Pinpoint the cell where the given text exists, returning its (x, y) midpoint coordinate. 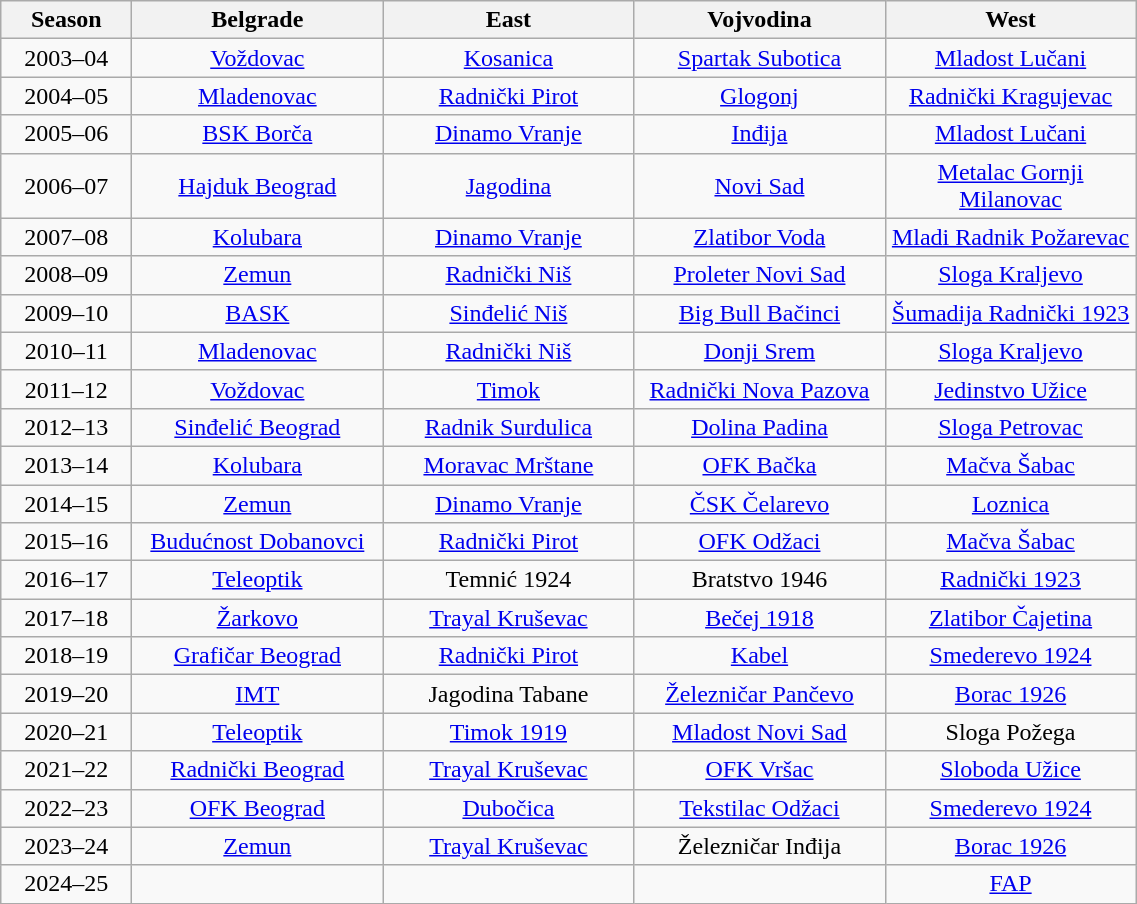
Kabel (760, 656)
2013–14 (66, 465)
2016–17 (66, 580)
Železničar Inđija (760, 846)
West (1010, 20)
Šumadija Radnički 1923 (1010, 313)
Sinđelić Beograd (258, 427)
OFK Beograd (258, 808)
Dubočica (508, 808)
Hajduk Beograd (258, 186)
2003–04 (66, 58)
2006–07 (66, 186)
Bratstvo 1946 (760, 580)
2021–22 (66, 770)
Glogonj (760, 96)
Spartak Subotica (760, 58)
2024–25 (66, 884)
Radnički 1923 (1010, 580)
Radnički Beograd (258, 770)
2008–09 (66, 275)
Sinđelić Niš (508, 313)
BASK (258, 313)
Sloboda Užice (1010, 770)
Mladi Radnik Požarevac (1010, 237)
Radnički Kragujevac (1010, 96)
2018–19 (66, 656)
Loznica (1010, 503)
2011–12 (66, 389)
Proleter Novi Sad (760, 275)
IMT (258, 694)
OFK Vršac (760, 770)
Mladost Novi Sad (760, 732)
Tekstilac Odžaci (760, 808)
2004–05 (66, 96)
East (508, 20)
Jagodina Tabane (508, 694)
Big Bull Bačinci (760, 313)
2012–13 (66, 427)
Žarkovo (258, 618)
2017–18 (66, 618)
Season (66, 20)
2019–20 (66, 694)
2020–21 (66, 732)
BSK Borča (258, 134)
Sloga Požega (1010, 732)
Temnić 1924 (508, 580)
Radnički Nova Pazova (760, 389)
Novi Sad (760, 186)
2010–11 (66, 351)
Sloga Petrovac (1010, 427)
2009–10 (66, 313)
Vojvodina (760, 20)
Timok 1919 (508, 732)
Jedinstvo Užice (1010, 389)
2005–06 (66, 134)
ČSK Čelarevo (760, 503)
Zlatibor Voda (760, 237)
Inđija (760, 134)
2022–23 (66, 808)
Donji Srem (760, 351)
Budućnost Dobanovci (258, 542)
Timok (508, 389)
Dolina Padina (760, 427)
Grafičar Beograd (258, 656)
Metalac Gornji Milanovac (1010, 186)
2015–16 (66, 542)
Železničar Pančevo (760, 694)
OFK Odžaci (760, 542)
2023–24 (66, 846)
Jagodina (508, 186)
Kosanica (508, 58)
2007–08 (66, 237)
Belgrade (258, 20)
2014–15 (66, 503)
FAP (1010, 884)
Moravac Mrštane (508, 465)
OFK Bačka (760, 465)
Radnik Surdulica (508, 427)
Bečej 1918 (760, 618)
Zlatibor Čajetina (1010, 618)
